Locate the cell with the specified text and output its (X, Y) center coordinate. 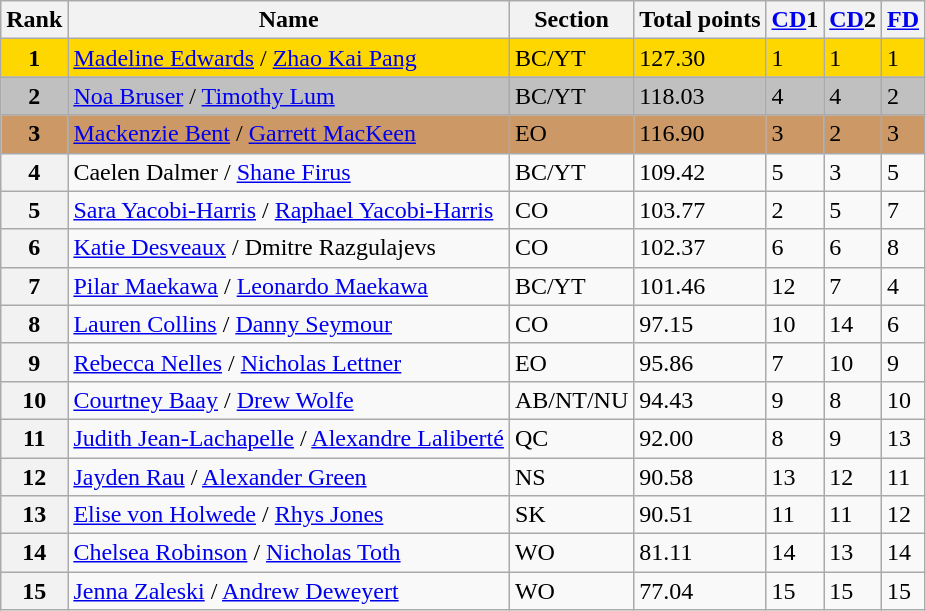
CD1 (795, 20)
QC (571, 438)
Elise von Holwede / Rhys Jones (289, 515)
Lauren Collins / Danny Seymour (289, 324)
Total points (700, 20)
Rebecca Nelles / Nicholas Lettner (289, 362)
Chelsea Robinson / Nicholas Toth (289, 553)
Section (571, 20)
92.00 (700, 438)
Courtney Baay / Drew Wolfe (289, 400)
Sara Yacobi-Harris / Raphael Yacobi-Harris (289, 210)
109.42 (700, 172)
Madeline Edwards / Zhao Kai Pang (289, 58)
AB/NT/NU (571, 400)
116.90 (700, 134)
90.58 (700, 477)
Noa Bruser / Timothy Lum (289, 96)
FD (902, 20)
127.30 (700, 58)
94.43 (700, 400)
Rank (34, 20)
101.46 (700, 286)
SK (571, 515)
NS (571, 477)
Pilar Maekawa / Leonardo Maekawa (289, 286)
Mackenzie Bent / Garrett MacKeen (289, 134)
Caelen Dalmer / Shane Firus (289, 172)
103.77 (700, 210)
CD2 (853, 20)
77.04 (700, 591)
Katie Desveaux / Dmitre Razgulajevs (289, 248)
Name (289, 20)
Jayden Rau / Alexander Green (289, 477)
Judith Jean-Lachapelle / Alexandre Laliberté (289, 438)
102.37 (700, 248)
90.51 (700, 515)
97.15 (700, 324)
Jenna Zaleski / Andrew Deweyert (289, 591)
95.86 (700, 362)
118.03 (700, 96)
81.11 (700, 553)
